Locate the cell with the specified text and output its (x, y) center coordinate. 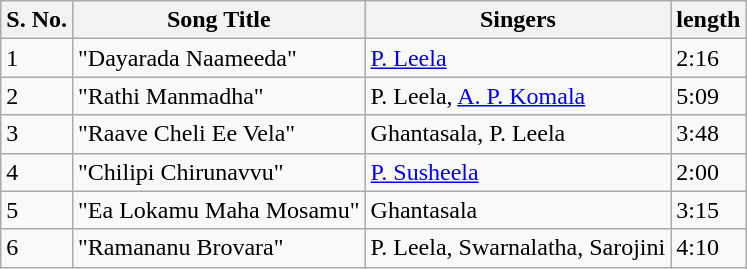
P. Leela (518, 58)
1 (37, 58)
2 (37, 96)
4:10 (708, 248)
Singers (518, 20)
"Raave Cheli Ee Vela" (218, 134)
Ghantasala, P. Leela (518, 134)
Ghantasala (518, 210)
3 (37, 134)
3:15 (708, 210)
"Ramananu Brovara" (218, 248)
P. Leela, A. P. Komala (518, 96)
P. Susheela (518, 172)
4 (37, 172)
length (708, 20)
S. No. (37, 20)
P. Leela, Swarnalatha, Sarojini (518, 248)
"Dayarada Naameeda" (218, 58)
5 (37, 210)
"Chilipi Chirunavvu" (218, 172)
6 (37, 248)
3:48 (708, 134)
5:09 (708, 96)
"Rathi Manmadha" (218, 96)
2:16 (708, 58)
"Ea Lokamu Maha Mosamu" (218, 210)
Song Title (218, 20)
2:00 (708, 172)
